Scan for the cell matching the given text and deliver its (x, y) coordinate at center. 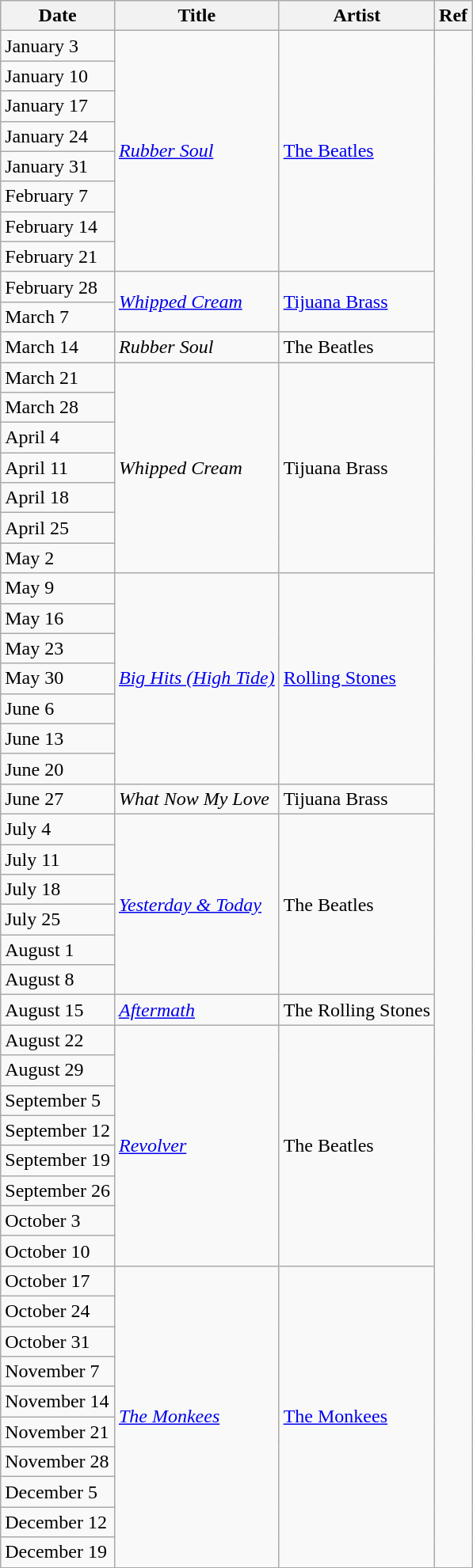
September 12 (58, 1130)
November 28 (58, 1462)
March 28 (58, 408)
January 24 (58, 136)
October 3 (58, 1221)
Ref (453, 16)
February 28 (58, 287)
January 31 (58, 166)
Revolver (196, 1145)
May 23 (58, 648)
November 14 (58, 1402)
Yesterday & Today (196, 904)
October 24 (58, 1311)
November 7 (58, 1372)
April 11 (58, 468)
July 18 (58, 890)
March 14 (58, 347)
May 30 (58, 678)
January 10 (58, 76)
April 4 (58, 438)
Aftermath (196, 1010)
August 29 (58, 1070)
October 31 (58, 1342)
August 1 (58, 950)
June 20 (58, 769)
May 2 (58, 558)
February 21 (58, 256)
September 5 (58, 1100)
September 19 (58, 1160)
December 12 (58, 1522)
March 21 (58, 378)
May 9 (58, 588)
Big Hits (High Tide) (196, 678)
Date (58, 16)
November 21 (58, 1432)
July 11 (58, 859)
July 25 (58, 920)
Artist (357, 16)
June 27 (58, 799)
January 3 (58, 46)
April 18 (58, 498)
January 17 (58, 106)
December 19 (58, 1552)
June 13 (58, 738)
July 4 (58, 829)
February 14 (58, 226)
October 10 (58, 1251)
March 7 (58, 317)
February 7 (58, 196)
What Now My Love (196, 799)
December 5 (58, 1492)
August 15 (58, 1010)
June 6 (58, 708)
Rolling Stones (357, 678)
Title (196, 16)
May 16 (58, 618)
September 26 (58, 1190)
The Rolling Stones (357, 1010)
August 8 (58, 980)
October 17 (58, 1281)
August 22 (58, 1040)
April 25 (58, 528)
